From the cell containing the given text, extract its center point as (X, Y) coordinate. 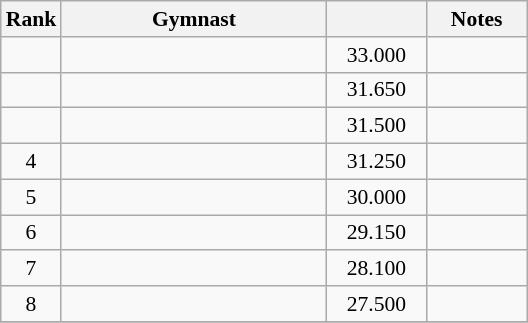
28.100 (376, 269)
4 (32, 162)
6 (32, 233)
5 (32, 197)
29.150 (376, 233)
Notes (477, 19)
Rank (32, 19)
7 (32, 269)
33.000 (376, 55)
31.500 (376, 126)
31.650 (376, 90)
31.250 (376, 162)
27.500 (376, 304)
Gymnast (194, 19)
30.000 (376, 197)
8 (32, 304)
